Pinpoint the cell where the given text exists, returning its [x, y] midpoint coordinate. 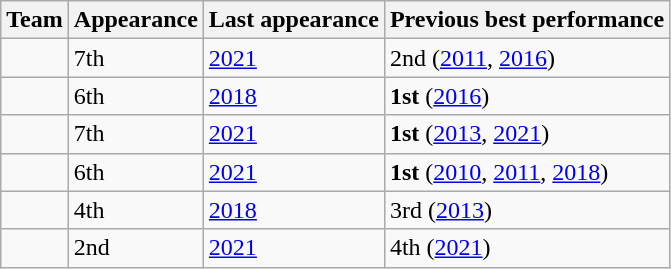
2nd [136, 248]
Appearance [136, 20]
4th [136, 210]
3rd (2013) [526, 210]
1st (2016) [526, 96]
2nd (2011, 2016) [526, 58]
1st (2010, 2011, 2018) [526, 172]
1st (2013, 2021) [526, 134]
Team [35, 20]
Last appearance [294, 20]
Previous best performance [526, 20]
4th (2021) [526, 248]
